Search for the cell housing the specified text and yield its (x, y) center coordinate. 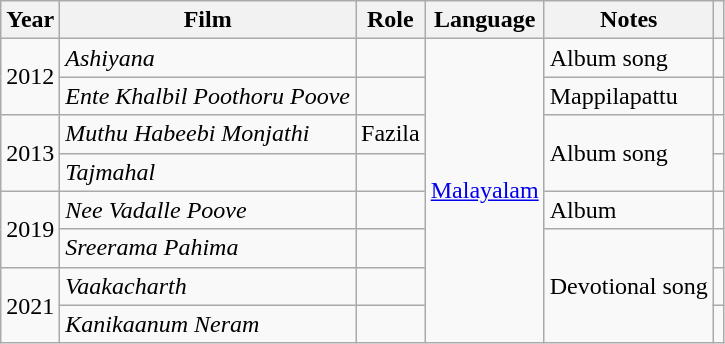
Tajmahal (208, 172)
Language (484, 20)
Ashiyana (208, 58)
Muthu Habeebi Monjathi (208, 134)
Film (208, 20)
Devotional song (628, 286)
Ente Khalbil Poothoru Poove (208, 96)
2019 (30, 229)
Year (30, 20)
2012 (30, 77)
Nee Vadalle Poove (208, 210)
Role (391, 20)
Vaakacharth (208, 286)
Fazila (391, 134)
Mappilapattu (628, 96)
Sreerama Pahima (208, 248)
Malayalam (484, 191)
Kanikaanum Neram (208, 324)
2013 (30, 153)
2021 (30, 305)
Album (628, 210)
Notes (628, 20)
